For the text-containing cell, return its midpoint in [X, Y] coordinate format. 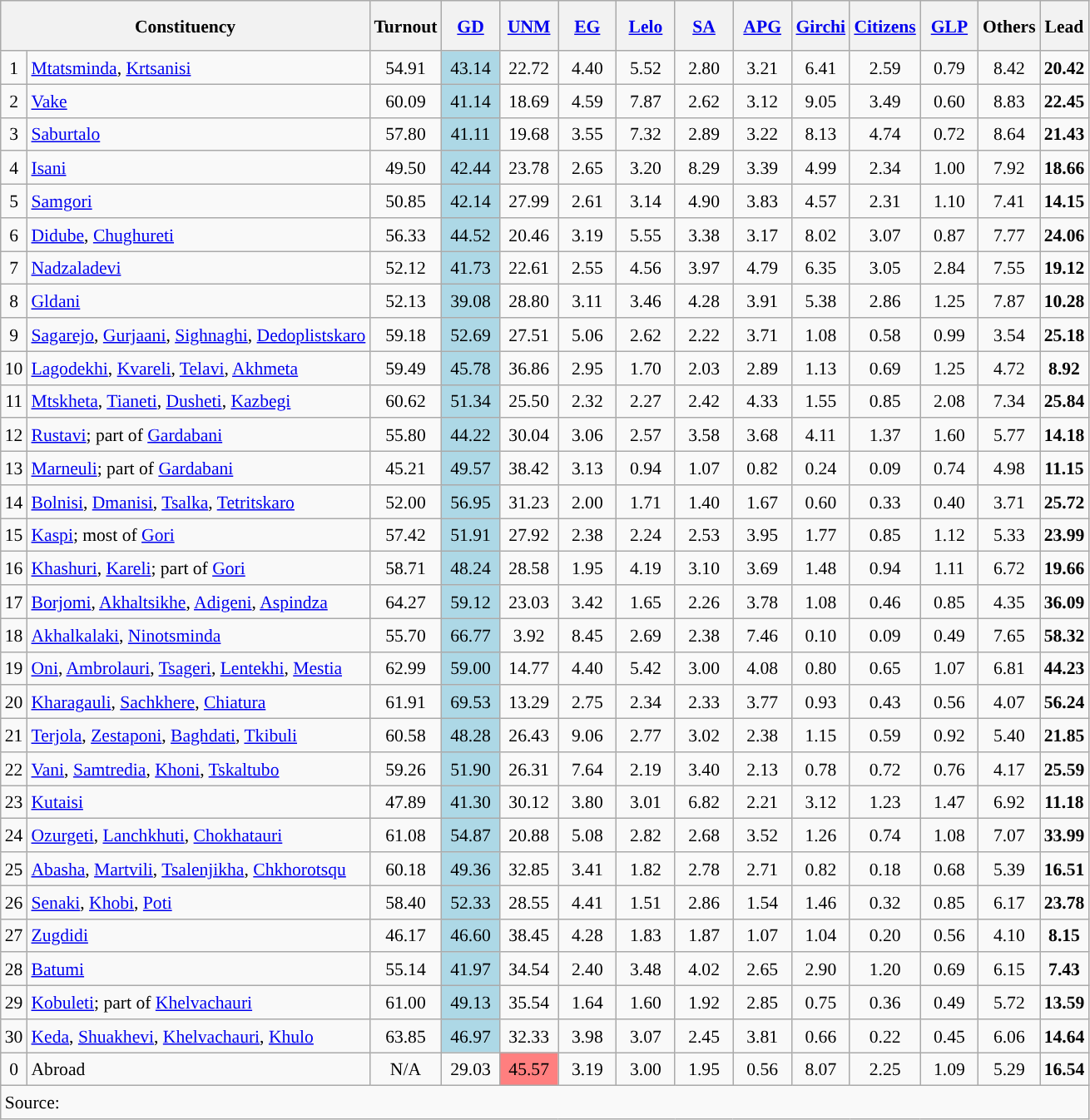
5.29 [1009, 1069]
30 [14, 1036]
48.28 [470, 736]
3.39 [762, 168]
3.46 [646, 301]
38.42 [529, 468]
26 [14, 902]
35.54 [529, 1003]
0.18 [884, 869]
0.65 [884, 668]
30.12 [529, 802]
0.45 [949, 1036]
1.83 [646, 935]
52.13 [405, 301]
3.40 [704, 769]
Senaki, Khobi, Poti [198, 902]
1.46 [820, 902]
19.12 [1065, 268]
20.42 [1065, 67]
3.38 [704, 235]
1 [14, 67]
38.45 [529, 935]
0.20 [884, 935]
66.77 [470, 635]
0.87 [949, 235]
3.13 [587, 468]
Didube, Chughureti [198, 235]
59.00 [470, 668]
7.92 [1009, 168]
62.99 [405, 668]
Gldani [198, 301]
5.77 [1009, 435]
3.05 [884, 268]
12 [14, 435]
4.56 [646, 268]
3.02 [704, 736]
3.42 [587, 602]
16 [14, 568]
GLP [949, 26]
2.25 [884, 1069]
Zugdidi [198, 935]
25.72 [1065, 502]
14.77 [529, 668]
3.69 [762, 568]
2.80 [704, 67]
Mtskheta, Tianeti, Dusheti, Kazbegi [198, 401]
59.26 [405, 769]
5 [14, 201]
Ozurgeti, Lanchkhuti, Chokhatauri [198, 835]
14.64 [1065, 1036]
6.41 [820, 67]
4.79 [762, 268]
61.91 [405, 702]
8.02 [820, 235]
3.80 [587, 802]
2.77 [646, 736]
15 [14, 535]
41.73 [470, 268]
4.33 [762, 401]
1.48 [820, 568]
0.10 [820, 635]
0.22 [884, 1036]
50.85 [405, 201]
0.99 [949, 335]
7.46 [762, 635]
7.77 [1009, 235]
5.52 [646, 67]
4.41 [587, 902]
2.33 [704, 702]
28 [14, 969]
GD [470, 26]
9 [14, 335]
Keda, Shuakhevi, Khelvachauri, Khulo [198, 1036]
45.57 [529, 1069]
3.55 [587, 134]
57.42 [405, 535]
39.08 [470, 301]
13.59 [1065, 1003]
5.42 [646, 668]
3.14 [646, 201]
59.12 [470, 602]
21.85 [1065, 736]
3 [14, 134]
Khashuri, Kareli; part of Gori [198, 568]
Abroad [198, 1069]
5.40 [1009, 736]
3.22 [762, 134]
52.69 [470, 335]
2.24 [646, 535]
Marneuli; part of Gardabani [198, 468]
13.29 [529, 702]
42.14 [470, 201]
1.51 [646, 902]
30.04 [529, 435]
1.00 [949, 168]
0.46 [884, 602]
1.04 [820, 935]
22.45 [1065, 101]
5.39 [1009, 869]
5.08 [587, 835]
4.72 [1009, 368]
36.86 [529, 368]
51.90 [470, 769]
7.41 [1009, 201]
Oni, Ambrolauri, Tsageri, Lentekhi, Mestia [198, 668]
UNM [529, 26]
44.22 [470, 435]
Rustavi; part of Gardabani [198, 435]
6 [14, 235]
60.09 [405, 101]
2.71 [762, 869]
36.09 [1065, 602]
Bolnisi, Dmanisi, Tsalka, Tetritskaro [198, 502]
3.10 [704, 568]
55.14 [405, 969]
3.77 [762, 702]
14 [14, 502]
4.02 [704, 969]
26.43 [529, 736]
2.45 [704, 1036]
3.68 [762, 435]
51.34 [470, 401]
3.92 [529, 635]
0.79 [949, 67]
0.58 [884, 335]
25.84 [1065, 401]
3.78 [762, 602]
6.72 [1009, 568]
3.49 [884, 101]
1.15 [820, 736]
Lelo [646, 26]
29 [14, 1003]
1.71 [646, 502]
4.99 [820, 168]
0 [14, 1069]
49.57 [470, 468]
7.32 [646, 134]
48.24 [470, 568]
46.97 [470, 1036]
2 [14, 101]
16.51 [1065, 869]
2.69 [646, 635]
2.13 [762, 769]
Lead [1065, 26]
41.30 [470, 802]
2.32 [587, 401]
Turnout [405, 26]
55.80 [405, 435]
59.49 [405, 368]
6.15 [1009, 969]
2.00 [587, 502]
3.98 [587, 1036]
Sagarejo, Gurjaani, Sighnaghi, Dedoplistskaro [198, 335]
0.66 [820, 1036]
46.17 [405, 935]
3.01 [646, 802]
7.64 [587, 769]
2.75 [587, 702]
1.12 [949, 535]
3.06 [587, 435]
14.15 [1065, 201]
1.47 [949, 802]
23.03 [529, 602]
0.68 [949, 869]
58.32 [1065, 635]
2.31 [884, 201]
25.50 [529, 401]
26.31 [529, 769]
7.43 [1065, 969]
7.55 [1009, 268]
Kharagauli, Sachkhere, Chiatura [198, 702]
18 [14, 635]
8.83 [1009, 101]
28.55 [529, 902]
56.24 [1065, 702]
59.18 [405, 335]
5.38 [820, 301]
9.05 [820, 101]
41.14 [470, 101]
24 [14, 835]
3.58 [704, 435]
Others [1009, 26]
0.80 [820, 668]
19.68 [529, 134]
11 [14, 401]
5.55 [646, 235]
3.54 [1009, 335]
1.40 [704, 502]
4.98 [1009, 468]
2.22 [704, 335]
1.77 [820, 535]
16.54 [1065, 1069]
1.13 [820, 368]
2.21 [762, 802]
2.55 [587, 268]
1.55 [820, 401]
APG [762, 26]
6.82 [704, 802]
2.53 [704, 535]
Vani, Samtredia, Khoni, Tskaltubo [198, 769]
0.75 [820, 1003]
14.18 [1065, 435]
49.13 [470, 1003]
0.33 [884, 502]
64.27 [405, 602]
44.23 [1065, 668]
44.52 [470, 235]
29.03 [470, 1069]
45.21 [405, 468]
47.89 [405, 802]
0.59 [884, 736]
19 [14, 668]
32.85 [529, 869]
Citizens [884, 26]
1.64 [587, 1003]
Kaspi; most of Gori [198, 535]
51.91 [470, 535]
11.15 [1065, 468]
8.92 [1065, 368]
0.36 [884, 1003]
3.83 [762, 201]
58.40 [405, 902]
3.20 [646, 168]
0.92 [949, 736]
Constituency [186, 26]
23.99 [1065, 535]
11.18 [1065, 802]
4 [14, 168]
27.92 [529, 535]
3.48 [646, 969]
4.08 [762, 668]
3.17 [762, 235]
2.61 [587, 201]
1.65 [646, 602]
Source: [545, 1103]
8.29 [704, 168]
8.15 [1065, 935]
6.92 [1009, 802]
N/A [405, 1069]
2.57 [646, 435]
Batumi [198, 969]
56.95 [470, 502]
6.35 [820, 268]
Akhalkalaki, Ninotsminda [198, 635]
1.67 [762, 502]
69.53 [470, 702]
22 [14, 769]
1.82 [646, 869]
1.54 [762, 902]
32.33 [529, 1036]
Borjomi, Akhaltsikhe, Adigeni, Aspindza [198, 602]
0.93 [820, 702]
27.99 [529, 201]
25.59 [1065, 769]
8.42 [1009, 67]
1.37 [884, 435]
57.80 [405, 134]
58.71 [405, 568]
1.87 [704, 935]
2.19 [646, 769]
5.33 [1009, 535]
25.18 [1065, 335]
4.90 [704, 201]
Nadzaladevi [198, 268]
45.78 [470, 368]
9.06 [587, 736]
54.91 [405, 67]
0.40 [949, 502]
1.10 [949, 201]
52.33 [470, 902]
2.08 [949, 401]
EG [587, 26]
28.80 [529, 301]
54.87 [470, 835]
43.14 [470, 67]
0.76 [949, 769]
60.58 [405, 736]
20.46 [529, 235]
6.17 [1009, 902]
21.43 [1065, 134]
Vake [198, 101]
22.61 [529, 268]
60.62 [405, 401]
4.11 [820, 435]
24.06 [1065, 235]
21 [14, 736]
52.12 [405, 268]
61.08 [405, 835]
2.27 [646, 401]
25 [14, 869]
2.95 [587, 368]
18.66 [1065, 168]
7.34 [1009, 401]
19.66 [1065, 568]
18.69 [529, 101]
8.45 [587, 635]
1.20 [884, 969]
4.17 [1009, 769]
61.00 [405, 1003]
2.26 [704, 602]
7.65 [1009, 635]
3.41 [587, 869]
Abasha, Martvili, Tsalenjikha, Chkhorotsqu [198, 869]
4.10 [1009, 935]
41.97 [470, 969]
3.81 [762, 1036]
8.64 [1009, 134]
Terjola, Zestaponi, Baghdati, Tkibuli [198, 736]
1.23 [884, 802]
2.78 [704, 869]
0.43 [884, 702]
1.26 [820, 835]
8.07 [820, 1069]
2.59 [884, 67]
17 [14, 602]
2.40 [587, 969]
5.06 [587, 335]
Kutaisi [198, 802]
3.21 [762, 67]
1.70 [646, 368]
49.50 [405, 168]
0.78 [820, 769]
41.11 [470, 134]
1.09 [949, 1069]
6.81 [1009, 668]
8.13 [820, 134]
Samgori [198, 201]
Mtatsminda, Krtsanisi [198, 67]
52.00 [405, 502]
63.85 [405, 1036]
13 [14, 468]
0.32 [884, 902]
4.74 [884, 134]
Isani [198, 168]
10.28 [1065, 301]
34.54 [529, 969]
4.35 [1009, 602]
3.11 [587, 301]
3.91 [762, 301]
1.11 [949, 568]
4.57 [820, 201]
4.59 [587, 101]
8 [14, 301]
22.72 [529, 67]
2.84 [949, 268]
0.24 [820, 468]
SA [704, 26]
28.58 [529, 568]
55.70 [405, 635]
Kobuleti; part of Khelvachauri [198, 1003]
Saburtalo [198, 134]
31.23 [529, 502]
3.52 [762, 835]
27 [14, 935]
56.33 [405, 235]
2.90 [820, 969]
7 [14, 268]
23 [14, 802]
33.99 [1065, 835]
20.88 [529, 835]
5.72 [1009, 1003]
2.82 [646, 835]
6.06 [1009, 1036]
27.51 [529, 335]
2.42 [704, 401]
60.18 [405, 869]
10 [14, 368]
20 [14, 702]
2.68 [704, 835]
1.92 [704, 1003]
3.95 [762, 535]
3.97 [704, 268]
4.07 [1009, 702]
42.44 [470, 168]
46.60 [470, 935]
2.03 [704, 368]
Lagodekhi, Kvareli, Telavi, Akhmeta [198, 368]
4.19 [646, 568]
7.07 [1009, 835]
2.85 [762, 1003]
49.36 [470, 869]
Girchi [820, 26]
